Capture the cell that displays the provided text and extract its (x, y) central coordinate. 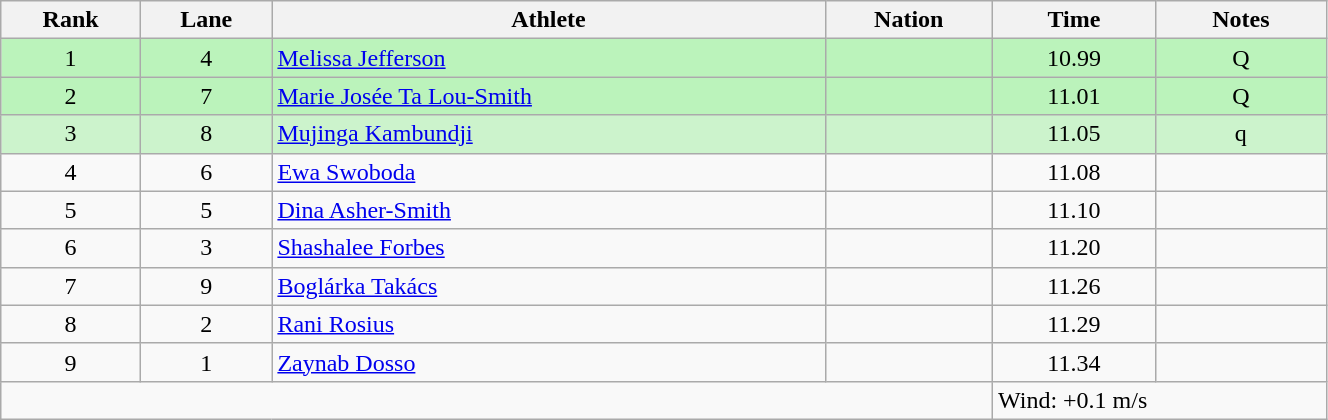
11.29 (1074, 324)
10.99 (1074, 58)
11.26 (1074, 286)
11.10 (1074, 210)
Rank (71, 20)
Dina Asher-Smith (548, 210)
Lane (206, 20)
Notes (1240, 20)
11.01 (1074, 96)
Athlete (548, 20)
Melissa Jefferson (548, 58)
Marie Josée Ta Lou-Smith (548, 96)
Ewa Swoboda (548, 172)
11.05 (1074, 134)
11.20 (1074, 248)
11.08 (1074, 172)
11.34 (1074, 362)
q (1240, 134)
Mujinga Kambundji (548, 134)
Shashalee Forbes (548, 248)
Zaynab Dosso (548, 362)
Rani Rosius (548, 324)
Wind: +0.1 m/s (1160, 400)
Boglárka Takács (548, 286)
Nation (908, 20)
Time (1074, 20)
